Find where the given text appears and provide that cell's center as [X, Y] coordinate. 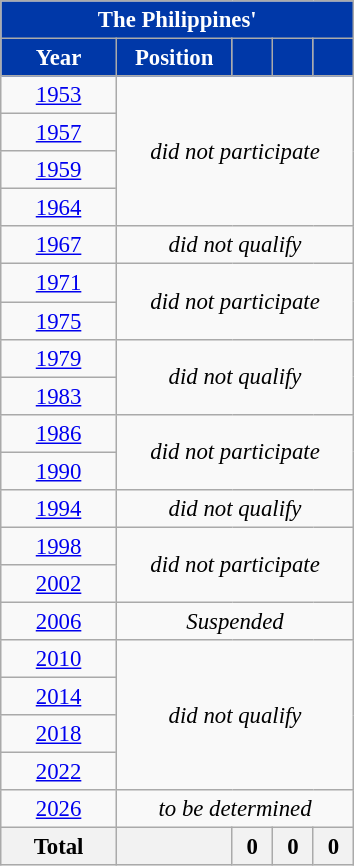
1953 [59, 95]
2002 [59, 584]
1964 [59, 208]
1983 [59, 396]
2006 [59, 621]
The Philippines' [178, 20]
Suspended [234, 621]
2022 [59, 772]
2014 [59, 697]
1990 [59, 471]
1994 [59, 509]
Position [174, 58]
1957 [59, 133]
1998 [59, 546]
1979 [59, 358]
Year [59, 58]
2026 [59, 809]
1975 [59, 321]
Total [59, 847]
2018 [59, 734]
1967 [59, 245]
2010 [59, 659]
1959 [59, 170]
1986 [59, 433]
1971 [59, 283]
to be determined [234, 809]
